Return [X, Y] of the center of cell containing provided text 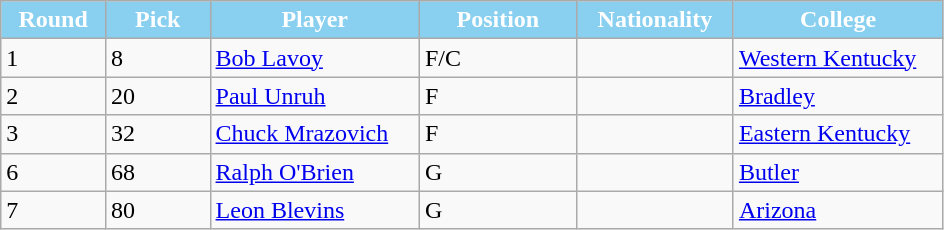
3 [54, 134]
68 [158, 172]
Round [54, 20]
Eastern Kentucky [838, 134]
Player [314, 20]
Bradley [838, 96]
Butler [838, 172]
6 [54, 172]
Arizona [838, 210]
College [838, 20]
8 [158, 58]
1 [54, 58]
Pick [158, 20]
32 [158, 134]
7 [54, 210]
Paul Unruh [314, 96]
Western Kentucky [838, 58]
Ralph O'Brien [314, 172]
Chuck Mrazovich [314, 134]
Nationality [654, 20]
Bob Lavoy [314, 58]
Leon Blevins [314, 210]
2 [54, 96]
F/C [498, 58]
20 [158, 96]
Position [498, 20]
80 [158, 210]
